Return (X, Y) of the center of cell containing provided text 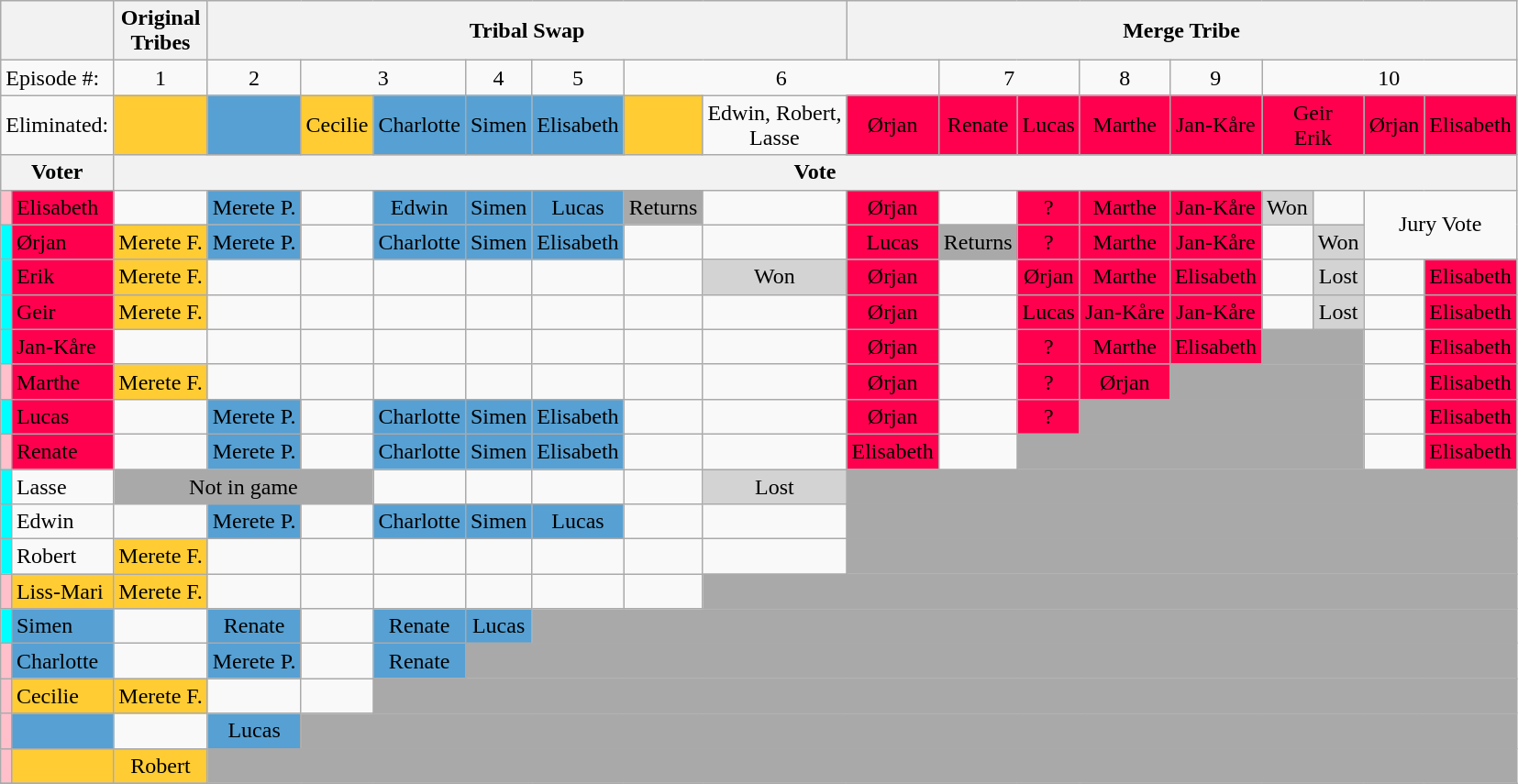
Merge Tribe (1181, 31)
Voter (57, 172)
Geir (62, 312)
4 (498, 78)
5 (578, 78)
Episode #: (57, 78)
9 (1215, 78)
Tribal Swap (526, 31)
Vote (814, 172)
Jury Vote (1440, 225)
Lasse (62, 487)
1 (161, 78)
3 (383, 78)
GeirErik (1313, 125)
Edwin, Robert,Lasse (774, 125)
7 (1009, 78)
6 (781, 78)
Not in game (244, 487)
OriginalTribes (161, 31)
Erik (62, 277)
Eliminated: (57, 125)
2 (254, 78)
8 (1125, 78)
Liss-Mari (62, 591)
10 (1390, 78)
